Provide the (x, y) coordinate of the cell's center where the given text is located.  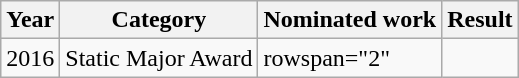
2016 (30, 58)
Result (480, 20)
Static Major Award (159, 58)
Year (30, 20)
Category (159, 20)
Nominated work (350, 20)
rowspan="2" (350, 58)
